Provide the [X, Y] coordinate of the cell's center where the given text is located.  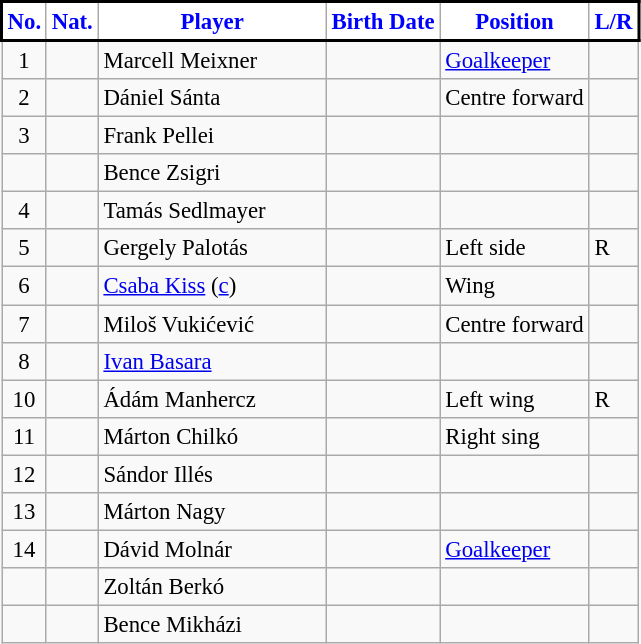
8 [24, 361]
2 [24, 98]
Ivan Basara [212, 361]
Zoltán Berkó [212, 587]
Csaba Kiss (c) [212, 286]
No. [24, 22]
Frank Pellei [212, 136]
Sándor Illés [212, 474]
5 [24, 249]
Márton Chilkó [212, 436]
Wing [514, 286]
11 [24, 436]
Bence Mikházi [212, 624]
Márton Nagy [212, 512]
7 [24, 324]
Right sing [514, 436]
Nat. [72, 22]
L/R [614, 22]
Tamás Sedlmayer [212, 211]
Gergely Palotás [212, 249]
Bence Zsigri [212, 173]
3 [24, 136]
Left wing [514, 399]
13 [24, 512]
Ádám Manhercz [212, 399]
Marcell Meixner [212, 60]
Left side [514, 249]
Position [514, 22]
12 [24, 474]
Birth Date [383, 22]
4 [24, 211]
Player [212, 22]
6 [24, 286]
Dániel Sánta [212, 98]
Miloš Vukićević [212, 324]
Dávid Molnár [212, 549]
1 [24, 60]
14 [24, 549]
10 [24, 399]
